Return [X, Y] of the center of cell containing provided text 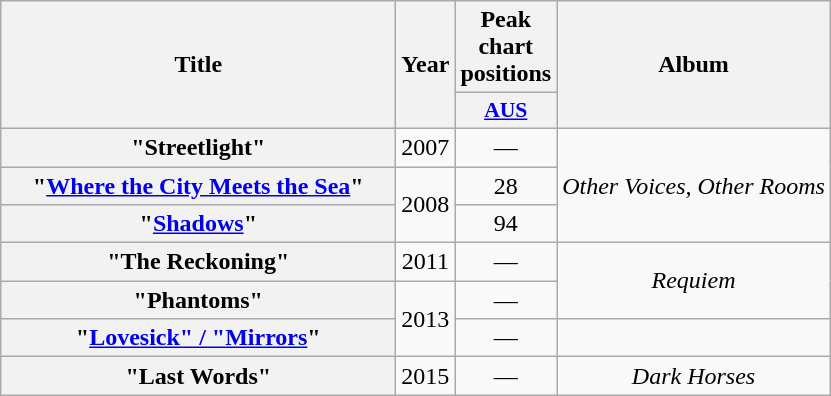
"Where the City Meets the Sea" [198, 185]
Year [426, 65]
2007 [426, 147]
AUS [506, 111]
"Lovesick" / "Mirrors" [198, 338]
"Phantoms" [198, 300]
"Streetlight" [198, 147]
2011 [426, 262]
2015 [426, 376]
"Last Words" [198, 376]
2013 [426, 319]
Other Voices, Other Rooms [694, 185]
"Shadows" [198, 224]
"The Reckoning" [198, 262]
Dark Horses [694, 376]
Requiem [694, 281]
Title [198, 65]
Album [694, 65]
94 [506, 224]
2008 [426, 204]
28 [506, 185]
Peak chart positions [506, 47]
